Pinpoint the cell where the given text exists, returning its [X, Y] midpoint coordinate. 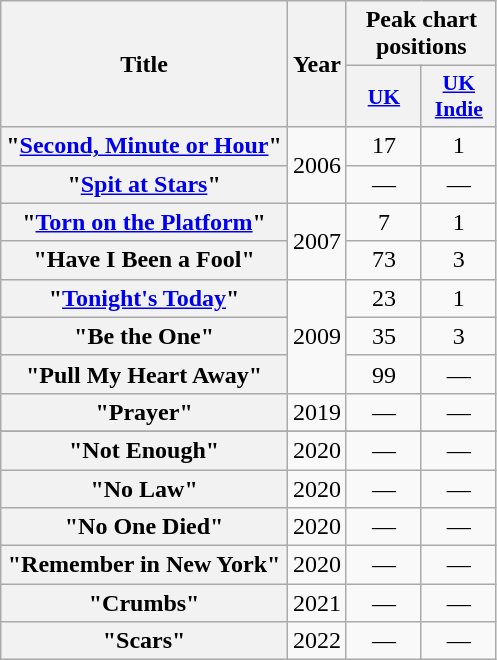
UK [384, 96]
17 [384, 146]
2021 [316, 603]
"No One Died" [144, 527]
7 [384, 222]
"Spit at Stars" [144, 184]
"No Law" [144, 489]
2006 [316, 165]
73 [384, 260]
99 [384, 374]
"Remember in New York" [144, 565]
"Torn on the Platform" [144, 222]
"Prayer" [144, 412]
Peak chart positions [421, 34]
UKIndie [458, 96]
2007 [316, 241]
2009 [316, 336]
"Be the One" [144, 336]
Title [144, 64]
2019 [316, 412]
"Scars" [144, 641]
35 [384, 336]
"Crumbs" [144, 603]
Year [316, 64]
2022 [316, 641]
"Have I Been a Fool" [144, 260]
"Pull My Heart Away" [144, 374]
"Not Enough" [144, 450]
"Tonight's Today" [144, 298]
"Second, Minute or Hour" [144, 146]
23 [384, 298]
